Search for the cell housing the specified text and yield its (x, y) center coordinate. 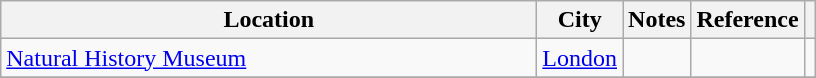
Notes (657, 20)
Location (269, 20)
Reference (748, 20)
London (580, 58)
City (580, 20)
Natural History Museum (269, 58)
